Capture the cell that displays the provided text and extract its (x, y) central coordinate. 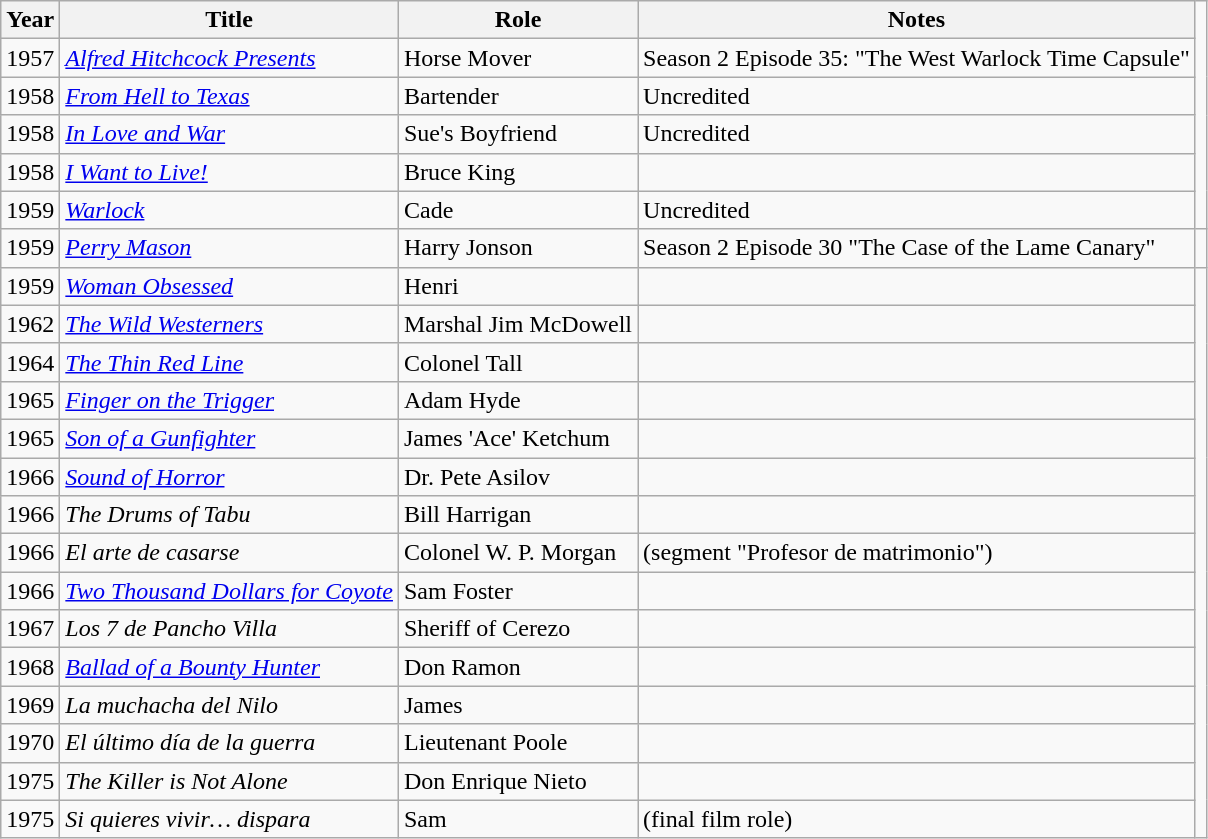
1968 (30, 667)
Season 2 Episode 30 "The Case of the Lame Canary" (917, 248)
In Love and War (230, 134)
The Killer is Not Alone (230, 781)
Ballad of a Bounty Hunter (230, 667)
Alfred Hitchcock Presents (230, 58)
(segment "Profesor de matrimonio") (917, 553)
Sam Foster (518, 591)
Year (30, 20)
Sheriff of Cerezo (518, 629)
(final film role) (917, 819)
El último día de la guerra (230, 743)
El arte de casarse (230, 553)
Don Ramon (518, 667)
The Wild Westerners (230, 324)
Bruce King (518, 172)
Henri (518, 286)
1969 (30, 705)
Horse Mover (518, 58)
Colonel W. P. Morgan (518, 553)
The Thin Red Line (230, 362)
Lieutenant Poole (518, 743)
La muchacha del Nilo (230, 705)
Role (518, 20)
Warlock (230, 210)
Season 2 Episode 35: "The West Warlock Time Capsule" (917, 58)
Bill Harrigan (518, 515)
Notes (917, 20)
1964 (30, 362)
Si quieres vivir… dispara (230, 819)
Los 7 de Pancho Villa (230, 629)
1970 (30, 743)
Harry Jonson (518, 248)
Perry Mason (230, 248)
Finger on the Trigger (230, 400)
Marshal Jim McDowell (518, 324)
1962 (30, 324)
Two Thousand Dollars for Coyote (230, 591)
The Drums of Tabu (230, 515)
From Hell to Texas (230, 96)
Dr. Pete Asilov (518, 477)
Title (230, 20)
1957 (30, 58)
James 'Ace' Ketchum (518, 438)
1967 (30, 629)
Adam Hyde (518, 400)
James (518, 705)
I Want to Live! (230, 172)
Sound of Horror (230, 477)
Sue's Boyfriend (518, 134)
Bartender (518, 96)
Colonel Tall (518, 362)
Don Enrique Nieto (518, 781)
Woman Obsessed (230, 286)
Sam (518, 819)
Cade (518, 210)
Son of a Gunfighter (230, 438)
